From the cell containing the given text, extract its center point as (x, y) coordinate. 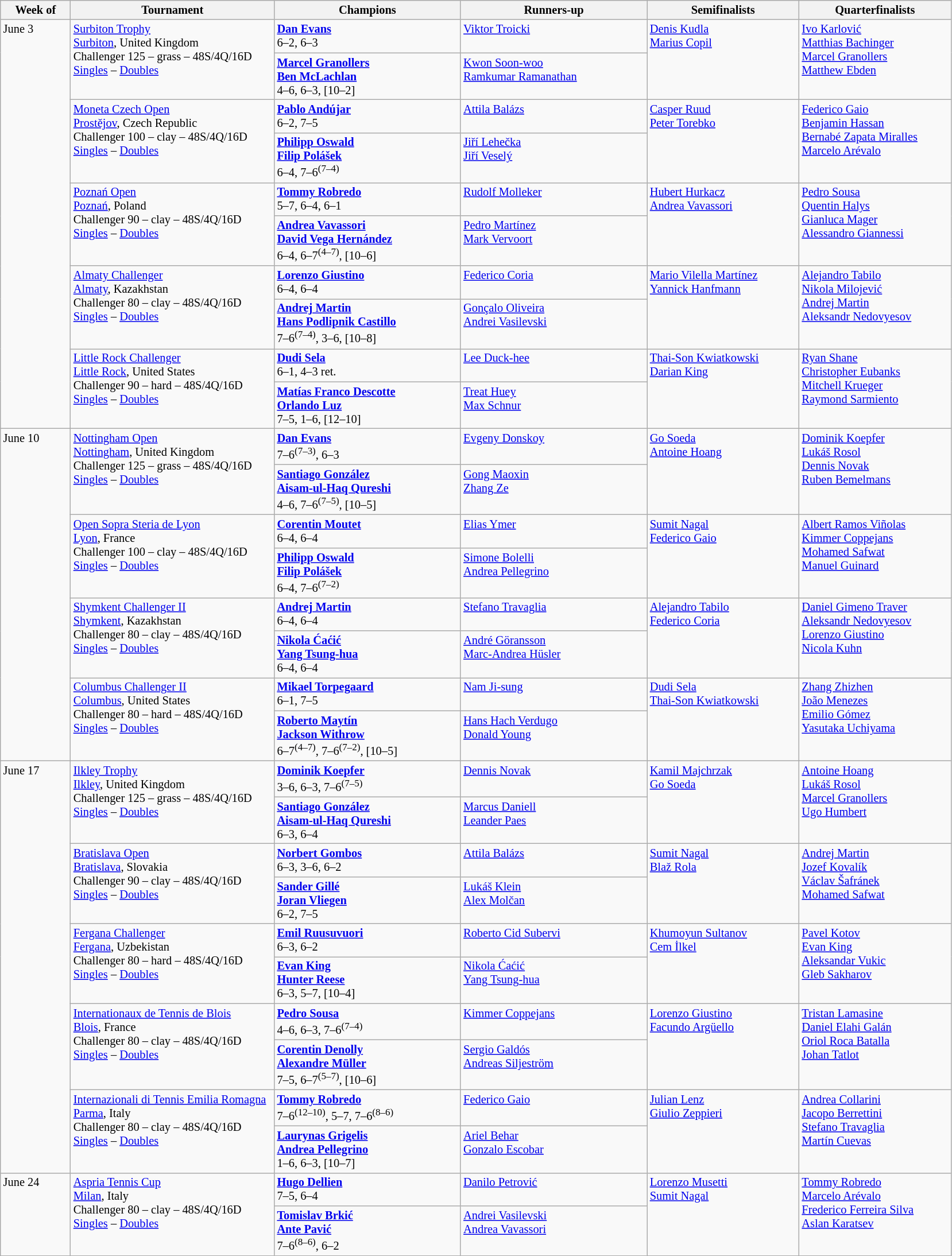
Internationaux de Tennis de BloisBlois, France Challenger 80 – clay – 48S/4Q/16DSingles – Doubles (172, 1046)
Champions (367, 10)
Tomislav Brkić Ante Pavić7–6(8–6), 6–2 (367, 1231)
Go Soeda Antoine Hoang (723, 471)
Open Sopra Steria de LyonLyon, France Challenger 100 – clay – 48S/4Q/16DSingles – Doubles (172, 556)
Gong Maoxin Zhang Ze (554, 489)
André Göransson Marc-Andrea Hüsler (554, 654)
Sumit Nagal Federico Gaio (723, 556)
Norbert Gombos6–3, 3–6, 6–2 (367, 860)
Aspria Tennis CupMilan, Italy Challenger 80 – clay – 48S/4Q/16DSingles – Doubles (172, 1215)
Dennis Novak (554, 778)
Shymkent Challenger IIShymkent, Kazakhstan Challenger 80 – clay – 48S/4Q/16DSingles – Doubles (172, 637)
June 24 (36, 1215)
Hans Hach Verdugo Donald Young (554, 736)
Elias Ymer (554, 531)
Kimmer Coppejans (554, 1022)
Rudolf Molleker (554, 199)
Alejandro Tabilo Federico Coria (723, 637)
Lorenzo Giustino6–4, 6–4 (367, 282)
Week of (36, 10)
Denis Kudla Marius Copil (723, 60)
Dominik Koepfer Lukáš Rosol Dennis Novak Ruben Bemelmans (875, 471)
Laurynas Grigelis Andrea Pellegrino1–6, 6–3, [10–7] (367, 1149)
Lukáš Klein Alex Molčan (554, 900)
Sergio Galdós Andreas Siljeström (554, 1064)
Pedro Sousa Quentin Halys Gianluca Mager Alessandro Giannessi (875, 224)
Lorenzo Giustino Facundo Argüello (723, 1046)
Dudi Sela Thai-Son Kwiatkowski (723, 719)
Ilkley TrophyIlkley, United Kingdom Challenger 125 – grass – 48S/4Q/16DSingles – Doubles (172, 803)
Hubert Hurkacz Andrea Vavassori (723, 224)
Kwon Soon-woo Ramkumar Ramanathan (554, 76)
Sumit Nagal Blaž Rola (723, 884)
Internazionali di Tennis Emilia RomagnaParma, Italy Challenger 80 – clay – 48S/4Q/16DSingles – Doubles (172, 1131)
Hugo Dellien7–5, 6–4 (367, 1189)
Nikola Ćaćić Yang Tsung-hua (554, 980)
Khumoyun Sultanov Cem İlkel (723, 963)
Tommy Robredo7–6(12–10), 5–7, 7–6(8–6) (367, 1108)
Nottingham OpenNottingham, United Kingdom Challenger 125 – grass – 48S/4Q/16DSingles – Doubles (172, 471)
Andrea Collarini Jacopo Berrettini Stefano Travaglia Martín Cuevas (875, 1131)
Fergana ChallengerFergana, Uzbekistan Challenger 80 – hard – 48S/4Q/16DSingles – Doubles (172, 963)
Julian Lenz Giulio Zeppieri (723, 1131)
Matías Franco Descotte Orlando Luz7–5, 1–6, [12–10] (367, 405)
Albert Ramos Viñolas Kimmer Coppejans Mohamed Safwat Manuel Guinard (875, 556)
Surbiton TrophySurbiton, United Kingdom Challenger 125 – grass – 48S/4Q/16DSingles – Doubles (172, 60)
Marcel Granollers Ben McLachlan4–6, 6–3, [10–2] (367, 76)
Casper Ruud Peter Torebko (723, 141)
Alejandro Tabilo Nikola Milojević Andrej Martin Aleksandr Nedovyesov (875, 308)
Federico Gaio Benjamin Hassan Bernabé Zapata Miralles Marcelo Arévalo (875, 141)
Simone Bolelli Andrea Pellegrino (554, 573)
Viktor Troicki (554, 36)
Pedro Sousa4–6, 6–3, 7–6(7–4) (367, 1022)
Evgeny Donskoy (554, 447)
Roberto Maytín Jackson Withrow6–7(4–7), 7–6(7–2), [10–5] (367, 736)
Marcus Daniell Leander Paes (554, 820)
Nikola Ćaćić Yang Tsung-hua6–4, 6–4 (367, 654)
June 10 (36, 594)
Stefano Travaglia (554, 614)
Kamil Majchrzak Go Soeda (723, 803)
Santiago González Aisam-ul-Haq Qureshi6–3, 6–4 (367, 820)
Dudi Sela6–1, 4–3 ret. (367, 365)
Dominik Koepfer3–6, 6–3, 7–6(7–5) (367, 778)
Mikael Torpegaard6–1, 7–5 (367, 694)
Federico Gaio (554, 1108)
Zhang Zhizhen João Menezes Emilio Gómez Yasutaka Uchiyama (875, 719)
June 3 (36, 224)
Almaty ChallengerAlmaty, Kazakhstan Challenger 80 – clay – 48S/4Q/16DSingles – Doubles (172, 308)
Dan Evans6–2, 6–3 (367, 36)
Andrej Martin6–4, 6–4 (367, 614)
Federico Coria (554, 282)
Pavel Kotov Evan King Aleksandar Vukic Gleb Sakharov (875, 963)
Tommy Robredo Marcelo Arévalo Frederico Ferreira Silva Aslan Karatsev (875, 1215)
Tristan Lamasine Daniel Elahi Galán Oriol Roca Batalla Johan Tatlot (875, 1046)
Quarterfinalists (875, 10)
Thai-Son Kwiatkowski Darian King (723, 388)
Jiří Lehečka Jiří Veselý (554, 157)
Little Rock ChallengerLittle Rock, United States Challenger 90 – hard – 48S/4Q/16DSingles – Doubles (172, 388)
Corentin Denolly Alexandre Müller7–5, 6–7(5–7), [10–6] (367, 1064)
Philipp Oswald Filip Polášek6–4, 7–6(7–4) (367, 157)
Moneta Czech OpenProstějov, Czech Republic Challenger 100 – clay – 48S/4Q/16DSingles – Doubles (172, 141)
Pedro Martínez Mark Vervoort (554, 241)
Pablo Andújar6–2, 7–5 (367, 116)
Bratislava OpenBratislava, Slovakia Challenger 90 – clay – 48S/4Q/16DSingles – Doubles (172, 884)
Danilo Petrović (554, 1189)
Andrei Vasilevski Andrea Vavassori (554, 1231)
Dan Evans7–6(7–3), 6–3 (367, 447)
Corentin Moutet6–4, 6–4 (367, 531)
Daniel Gimeno Traver Aleksandr Nedovyesov Lorenzo Giustino Nicola Kuhn (875, 637)
Runners-up (554, 10)
Ivo Karlović Matthias Bachinger Marcel Granollers Matthew Ebden (875, 60)
Lorenzo Musetti Sumit Nagal (723, 1215)
Ryan Shane Christopher Eubanks Mitchell Krueger Raymond Sarmiento (875, 388)
Tournament (172, 10)
Sander Gillé Joran Vliegen6–2, 7–5 (367, 900)
Philipp Oswald Filip Polášek6–4, 7–6(7–2) (367, 573)
Evan King Hunter Reese6–3, 5–7, [10–4] (367, 980)
Tommy Robredo5–7, 6–4, 6–1 (367, 199)
Andrej Martin Jozef Kovalík Václav Šafránek Mohamed Safwat (875, 884)
Antoine Hoang Lukáš Rosol Marcel Granollers Ugo Humbert (875, 803)
Mario Vilella Martínez Yannick Hanfmann (723, 308)
Andrej Martin Hans Podlipnik Castillo7–6(7–4), 3–6, [10–8] (367, 324)
Nam Ji-sung (554, 694)
Ariel Behar Gonzalo Escobar (554, 1149)
Lee Duck-hee (554, 365)
Emil Ruusuvuori6–3, 6–2 (367, 940)
June 17 (36, 967)
Semifinalists (723, 10)
Poznań OpenPoznań, Poland Challenger 90 – clay – 48S/4Q/16DSingles – Doubles (172, 224)
Santiago González Aisam-ul-Haq Qureshi4–6, 7–6(7–5), [10–5] (367, 489)
Andrea Vavassori David Vega Hernández6–4, 6–7(4–7), [10–6] (367, 241)
Treat Huey Max Schnur (554, 405)
Roberto Cid Subervi (554, 940)
Gonçalo Oliveira Andrei Vasilevski (554, 324)
Columbus Challenger IIColumbus, United States Challenger 80 – hard – 48S/4Q/16DSingles – Doubles (172, 719)
